Identify which cell holds the provided text, then report its (x, y) central coordinate. 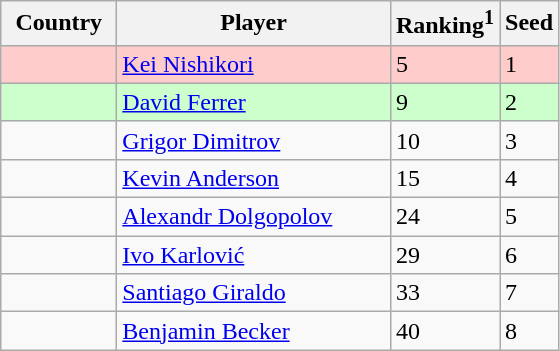
Ranking1 (444, 24)
4 (530, 178)
Alexandr Dolgopolov (254, 217)
Kevin Anderson (254, 178)
29 (444, 255)
24 (444, 217)
6 (530, 255)
9 (444, 102)
10 (444, 140)
Santiago Giraldo (254, 293)
2 (530, 102)
1 (530, 64)
Kei Nishikori (254, 64)
3 (530, 140)
40 (444, 331)
15 (444, 178)
Ivo Karlović (254, 255)
Benjamin Becker (254, 331)
Country (59, 24)
33 (444, 293)
8 (530, 331)
7 (530, 293)
Player (254, 24)
Seed (530, 24)
David Ferrer (254, 102)
Grigor Dimitrov (254, 140)
